Capture the cell that displays the provided text and extract its (X, Y) central coordinate. 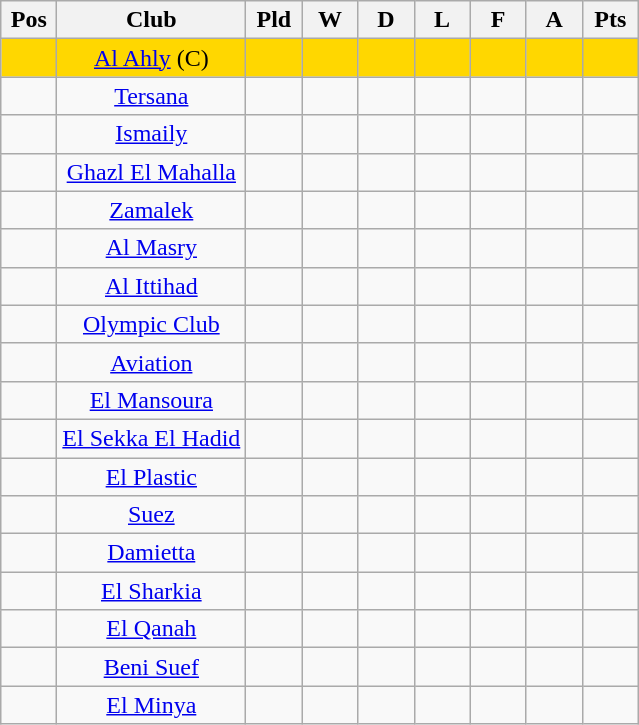
Tersana (152, 96)
Suez (152, 515)
Club (152, 20)
El Minya (152, 705)
El Sekka El Hadid (152, 438)
F (498, 20)
A (554, 20)
W (330, 20)
Beni Suef (152, 667)
El Mansoura (152, 400)
Zamalek (152, 210)
Al Ittihad (152, 286)
El Sharkia (152, 591)
Al Ahly (C) (152, 58)
Ghazl El Mahalla (152, 172)
Damietta (152, 553)
El Plastic (152, 477)
D (386, 20)
Pts (610, 20)
Ismaily (152, 134)
Pld (274, 20)
El Qanah (152, 629)
Al Masry (152, 248)
Olympic Club (152, 324)
L (442, 20)
Pos (29, 20)
Aviation (152, 362)
